Return the [X, Y] coordinate for the center point of the cell that contains the specified text.  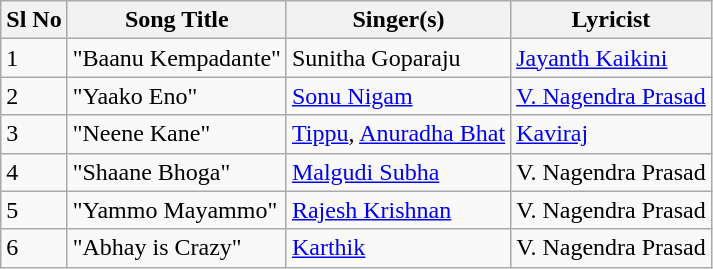
Sonu Nigam [398, 96]
Song Title [176, 20]
3 [34, 134]
"Shaane Bhoga" [176, 172]
Sunitha Goparaju [398, 58]
Karthik [398, 248]
"Neene Kane" [176, 134]
1 [34, 58]
"Abhay is Crazy" [176, 248]
Malgudi Subha [398, 172]
2 [34, 96]
"Baanu Kempadante" [176, 58]
Rajesh Krishnan [398, 210]
"Yaako Eno" [176, 96]
4 [34, 172]
Lyricist [612, 20]
Sl No [34, 20]
5 [34, 210]
Jayanth Kaikini [612, 58]
Tippu, Anuradha Bhat [398, 134]
Kaviraj [612, 134]
Singer(s) [398, 20]
6 [34, 248]
"Yammo Mayammo" [176, 210]
